Scan for the cell matching the given text and deliver its (x, y) coordinate at center. 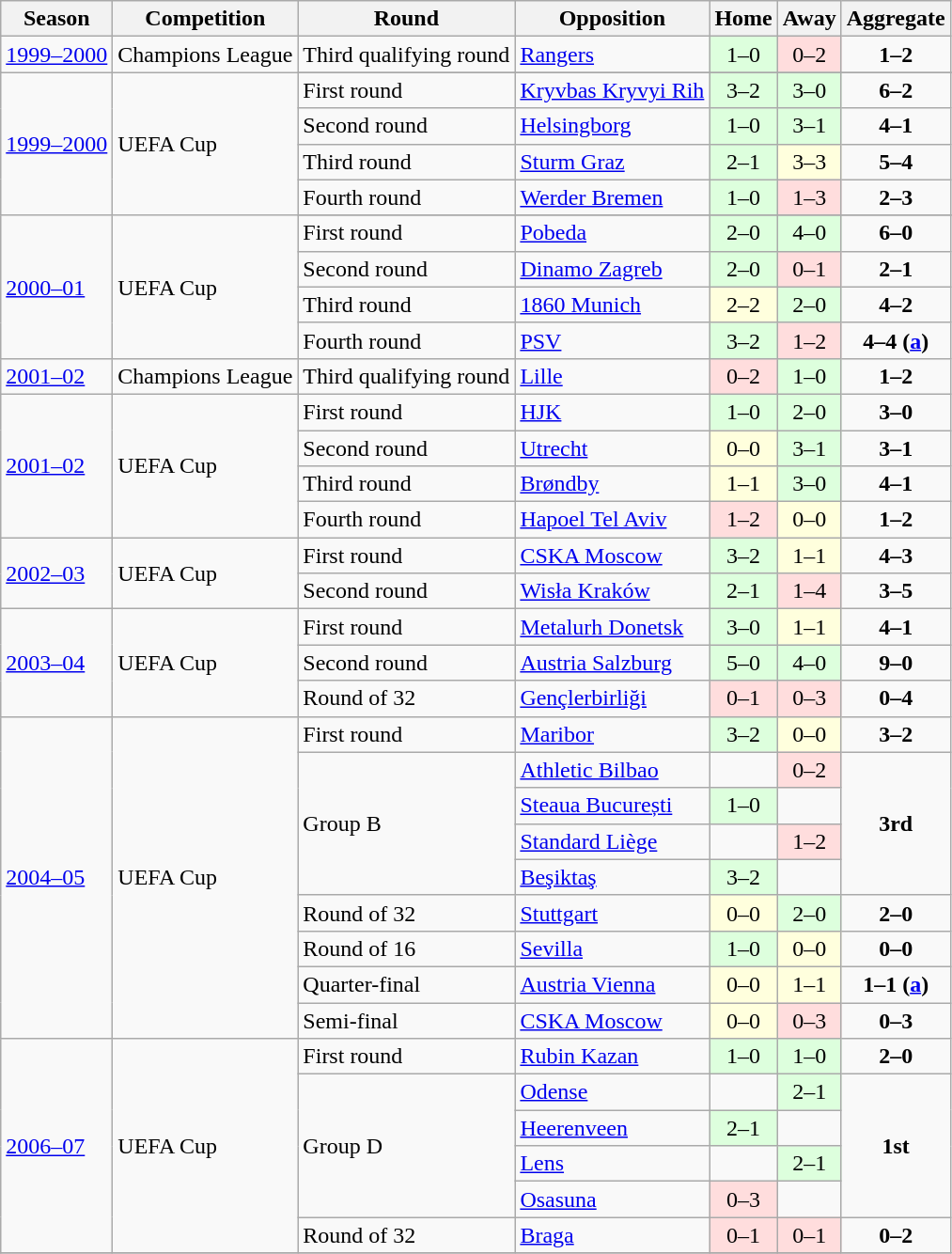
Metalurh Donetsk (613, 627)
1st (896, 1146)
Stuttgart (613, 913)
2–3 (896, 197)
Opposition (613, 19)
2003–04 (56, 663)
Odense (613, 1092)
Braga (613, 1235)
Steaua București (613, 806)
Wisła Kraków (613, 591)
Aggregate (896, 19)
Sevilla (613, 948)
6–2 (896, 90)
1860 Munich (613, 305)
Sturm Graz (613, 162)
Hapoel Tel Aviv (613, 520)
Semi-final (406, 1020)
Austria Vienna (613, 984)
Heerenveen (613, 1128)
1–4 (809, 591)
0–4 (896, 698)
Lens (613, 1164)
4–2 (896, 305)
Competition (205, 19)
Pobeda (613, 233)
6–0 (896, 233)
2006–07 (56, 1146)
Season (56, 19)
Athletic Bilbao (613, 770)
Group B (406, 823)
Away (809, 19)
Standard Liège (613, 841)
Rubin Kazan (613, 1057)
5–0 (743, 663)
Werder Bremen (613, 197)
Round of 16 (406, 948)
Beşiktaş (613, 877)
1–1 (a) (896, 984)
2002–03 (56, 573)
PSV (613, 340)
3–3 (809, 162)
Home (743, 19)
1–3 (809, 197)
2000–01 (56, 287)
3–5 (896, 591)
Helsingborg (613, 126)
Utrecht (613, 448)
Round (406, 19)
Gençlerbirliği (613, 698)
Kryvbas Kryvyi Rih (613, 90)
Dinamo Zagreb (613, 269)
2–2 (743, 305)
Osasuna (613, 1199)
Rangers (613, 55)
Quarter-final (406, 984)
Brøndby (613, 484)
2004–05 (56, 878)
Lille (613, 376)
3rd (896, 823)
Maribor (613, 734)
Austria Salzburg (613, 663)
4–3 (896, 556)
4–4 (a) (896, 340)
5–4 (896, 162)
9–0 (896, 663)
HJK (613, 412)
Group D (406, 1146)
